Locate the cell with the specified text and output its (x, y) center coordinate. 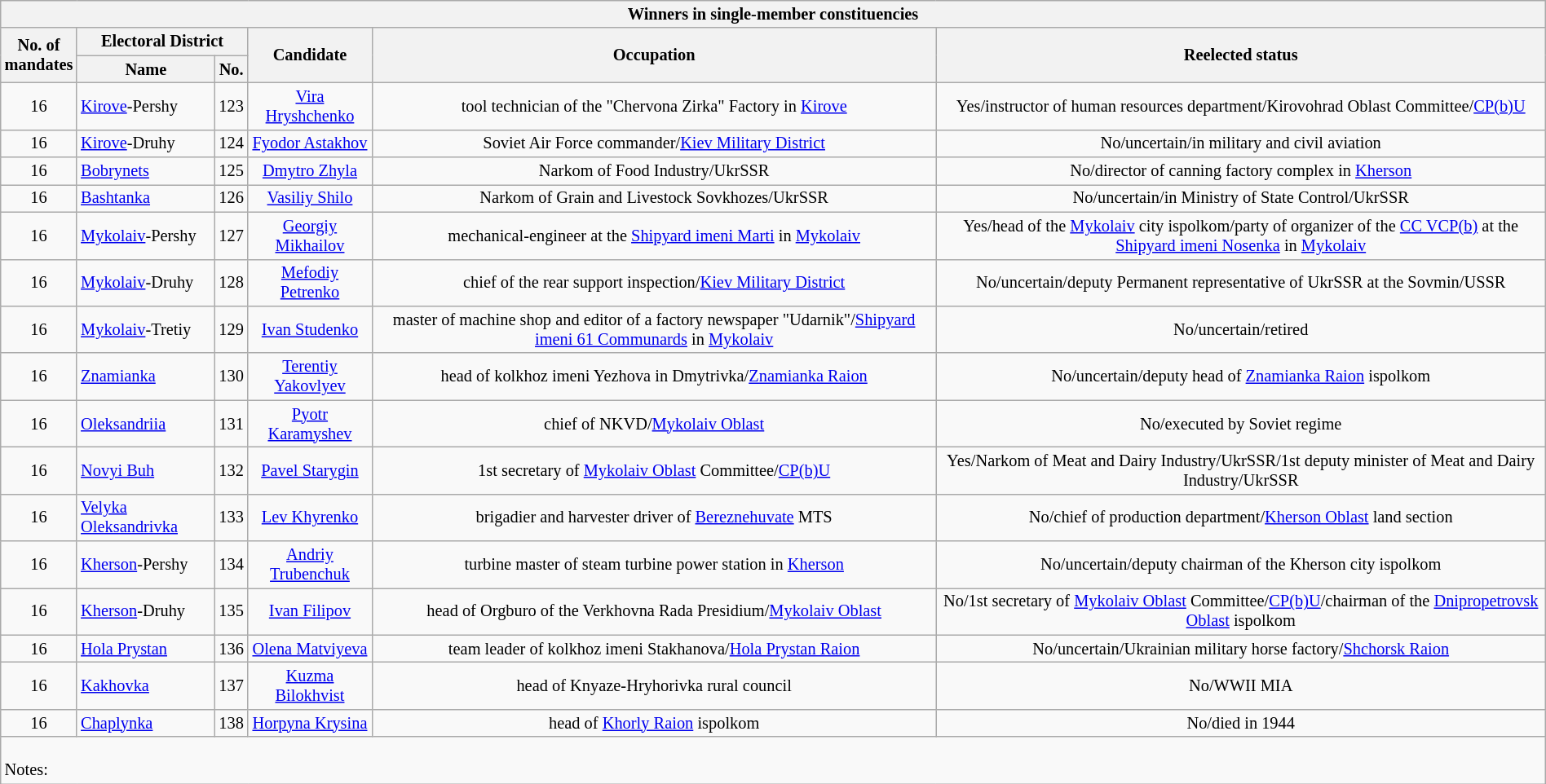
Novyi Buh (145, 470)
Fyodor Astakhov (310, 143)
Mefodiy Petrenko (310, 283)
head of Knyaze-Hryhorivka rural council (654, 685)
Kakhovka (145, 685)
No/1st secretary of Mykolaiv Oblast Committee/CP(b)U/chairman of the Dnipropetrovsk Oblast ispolkom (1241, 611)
Velyka Oleksandrivka (145, 518)
Oleksandriia (145, 424)
Kirove-Pershy (145, 106)
Horpyna Krysina (310, 723)
head of Orgburo of the Verkhovna Rada Presidium/Mykolaiv Oblast (654, 611)
127 (232, 236)
Terentiy Yakovlyev (310, 377)
No/uncertain/Ukrainian military horse factory/Shchorsk Raion (1241, 649)
Kherson-Pershy (145, 565)
137 (232, 685)
Kherson-Druhy (145, 611)
131 (232, 424)
Dmytro Zhyla (310, 171)
Mykolaiv-Tretiy (145, 329)
Notes: (773, 760)
Bobrynets (145, 171)
Mykolaiv-Pershy (145, 236)
head of kolkhoz imeni Yezhova in Dmytrivka/Znamianka Raion (654, 377)
Ivan Studenko (310, 329)
Olena Matviyeva (310, 649)
No/uncertain/retired (1241, 329)
123 (232, 106)
124 (232, 143)
No/WWII MIA (1241, 685)
Lev Khyrenko (310, 518)
team leader of kolkhoz imeni Stakhanova/Hola Prystan Raion (654, 649)
Yes/instructor of human resources department/Kirovohrad Oblast Committee/CP(b)U (1241, 106)
tool technician of the "Chervona Zirka" Factory in Kirove (654, 106)
Narkom of Food Industry/UkrSSR (654, 171)
Yes/Narkom of Meat and Dairy Industry/UkrSSR/1st deputy minister of Meat and Dairy Industry/UkrSSR (1241, 470)
No. (232, 69)
129 (232, 329)
125 (232, 171)
Name (145, 69)
No/uncertain/deputy head of Znamianka Raion ispolkom (1241, 377)
Hola Prystan (145, 649)
No. of mandates (39, 55)
Vira Hryshchenko (310, 106)
Vasiliy Shilo (310, 198)
Kirove-Druhy (145, 143)
No/uncertain/deputy Permanent representative of UkrSSR at the Sovmin/USSR (1241, 283)
134 (232, 565)
Pavel Starygin (310, 470)
head of Khorly Raion ispolkom (654, 723)
1st secretary of Mykolaiv Oblast Committee/CP(b)U (654, 470)
Winners in single-member constituencies (773, 14)
135 (232, 611)
Bashtanka (145, 198)
130 (232, 377)
Candidate (310, 55)
chief of NKVD/Mykolaiv Oblast (654, 424)
Mykolaiv-Druhy (145, 283)
chief of the rear support inspection/Kiev Military District (654, 283)
Occupation (654, 55)
Reelected status (1241, 55)
No/uncertain/in Ministry of State Control/UkrSSR (1241, 198)
Pyotr Karamyshev (310, 424)
No/died in 1944 (1241, 723)
brigadier and harvester driver of Bereznehuvate MTS (654, 518)
Electoral District (162, 42)
128 (232, 283)
Znamianka (145, 377)
Georgiy Mikhailov (310, 236)
No/director of canning factory complex in Kherson (1241, 171)
Narkom of Grain and Livestock Sovkhozes/UkrSSR (654, 198)
Yes/head of the Mykolaiv city ispolkom/party of organizer of the CC VCP(b) at the Shipyard imeni Nosenka in Mykolaiv (1241, 236)
mechanical-engineer at the Shipyard imeni Marti in Mykolaiv (654, 236)
136 (232, 649)
Andriy Trubenchuk (310, 565)
133 (232, 518)
turbine master of steam turbine power station in Kherson (654, 565)
Kuzma Bilokhvist (310, 685)
126 (232, 198)
No/uncertain/deputy chairman of the Kherson city ispolkom (1241, 565)
132 (232, 470)
Ivan Filipov (310, 611)
No/executed by Soviet regime (1241, 424)
Soviet Air Force commander/Kiev Military District (654, 143)
138 (232, 723)
master of machine shop and editor of a factory newspaper "Udarnik"/Shipyard imeni 61 Communards in Mykolaiv (654, 329)
No/chief of production department/Kherson Oblast land section (1241, 518)
No/uncertain/in military and civil aviation (1241, 143)
Chaplynka (145, 723)
